Detect which cell encompasses the target text, then output its [X, Y] center coordinate. 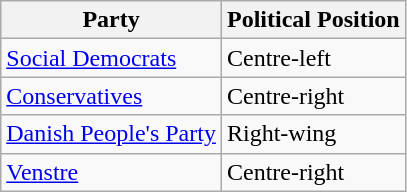
Danish People's Party [112, 134]
Conservatives [112, 96]
Venstre [112, 172]
Right-wing [313, 134]
Political Position [313, 20]
Social Democrats [112, 58]
Party [112, 20]
Centre-left [313, 58]
